Output the (X, Y) coordinate of the center of the cell containing the given text.  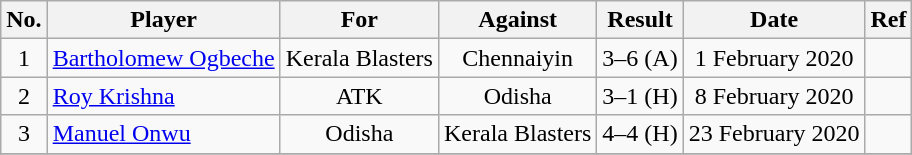
4–4 (H) (640, 134)
Ref (888, 20)
Chennaiyin (517, 58)
Manuel Onwu (164, 134)
Bartholomew Ogbeche (164, 58)
Roy Krishna (164, 96)
No. (24, 20)
Result (640, 20)
8 February 2020 (774, 96)
ATK (359, 96)
For (359, 20)
23 February 2020 (774, 134)
3–1 (H) (640, 96)
2 (24, 96)
3 (24, 134)
1 February 2020 (774, 58)
Player (164, 20)
1 (24, 58)
3–6 (A) (640, 58)
Date (774, 20)
Against (517, 20)
